Determine the [x, y] coordinate at the center of the cell enclosing the given text.  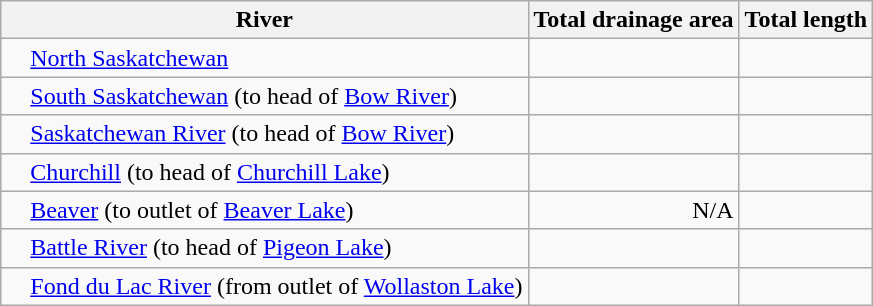
South Saskatchewan (to head of Bow River) [264, 96]
Fond du Lac River (from outlet of Wollaston Lake) [264, 286]
Saskatchewan River (to head of Bow River) [264, 134]
Total length [806, 20]
Battle River (to head of Pigeon Lake) [264, 248]
Beaver (to outlet of Beaver Lake) [264, 210]
North Saskatchewan [264, 58]
N/A [634, 210]
Total drainage area [634, 20]
Churchill (to head of Churchill Lake) [264, 172]
River [264, 20]
